Locate the cell with the specified text and output its (x, y) center coordinate. 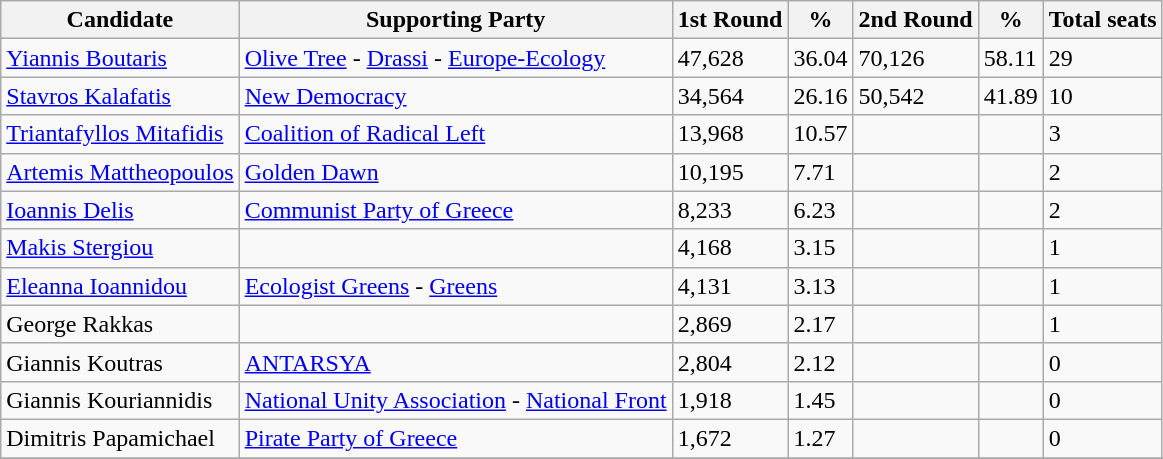
Giannis Koutras (120, 362)
Triantafyllos Mitafidis (120, 134)
50,542 (916, 96)
Communist Party of Greece (456, 210)
10.57 (820, 134)
4,168 (730, 248)
34,564 (730, 96)
1,672 (730, 438)
Yiannis Boutaris (120, 58)
1,918 (730, 400)
Makis Stergiou (120, 248)
36.04 (820, 58)
2.17 (820, 324)
3.13 (820, 286)
Ecologist Greens - Greens (456, 286)
13,968 (730, 134)
2,869 (730, 324)
Stavros Kalafatis (120, 96)
Supporting Party (456, 20)
Coalition of Radical Left (456, 134)
Artemis Mattheopoulos (120, 172)
41.89 (1010, 96)
8,233 (730, 210)
Olive Tree - Drassi - Europe-Ecology (456, 58)
Ioannis Delis (120, 210)
70,126 (916, 58)
29 (1102, 58)
George Rakkas (120, 324)
1.45 (820, 400)
58.11 (1010, 58)
Pirate Party of Greece (456, 438)
2.12 (820, 362)
1st Round (730, 20)
Dimitris Papamichael (120, 438)
Golden Dawn (456, 172)
47,628 (730, 58)
New Democracy (456, 96)
26.16 (820, 96)
10,195 (730, 172)
10 (1102, 96)
7.71 (820, 172)
3.15 (820, 248)
3 (1102, 134)
1.27 (820, 438)
National Unity Association - National Front (456, 400)
Candidate (120, 20)
4,131 (730, 286)
ANTARSYA (456, 362)
Total seats (1102, 20)
6.23 (820, 210)
Eleanna Ioannidou (120, 286)
2,804 (730, 362)
Giannis Kouriannidis (120, 400)
2nd Round (916, 20)
